Scan for the cell matching the given text and deliver its [X, Y] coordinate at center. 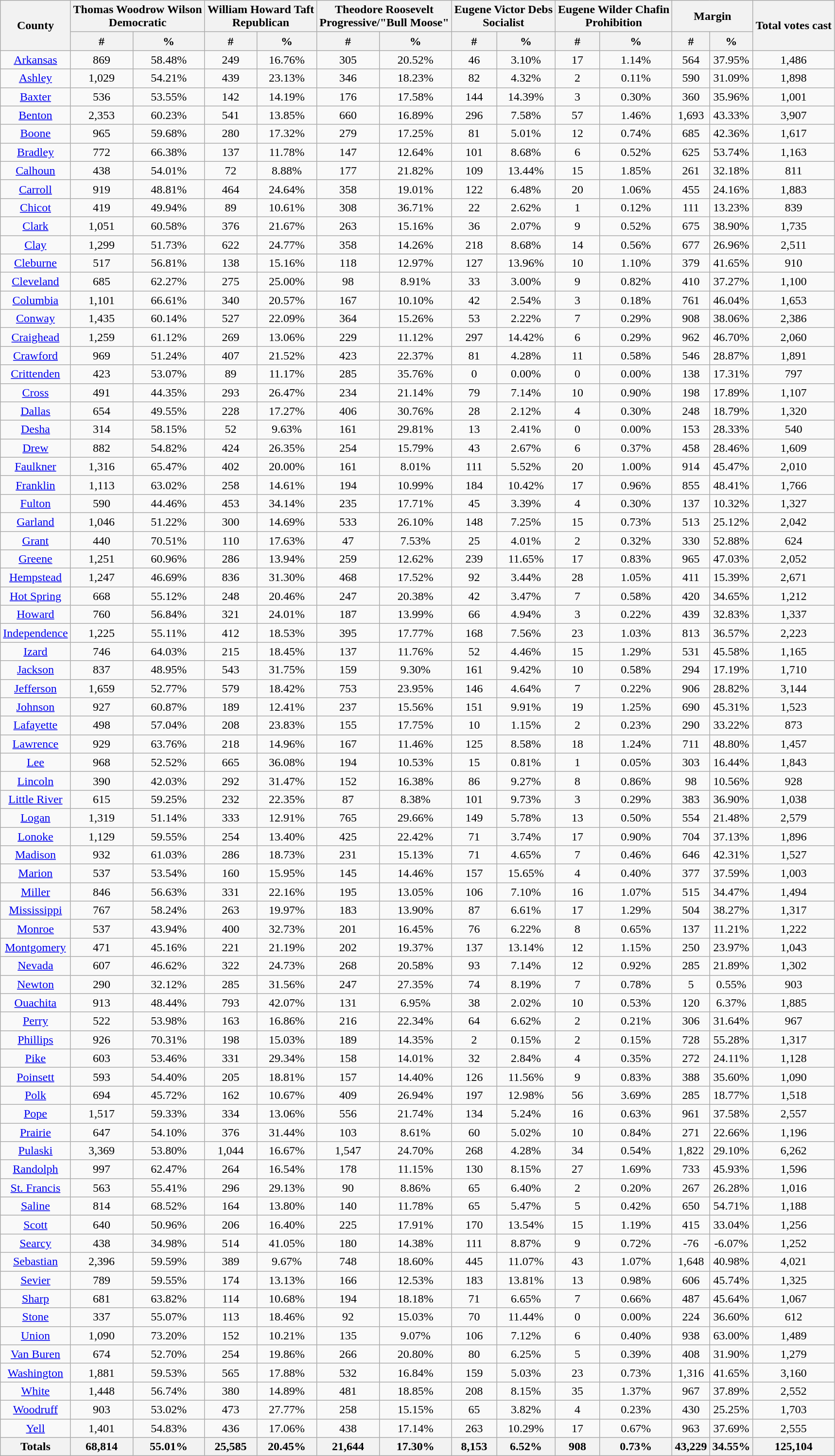
10.29% [526, 1428]
232 [230, 799]
Stone [35, 1317]
406 [348, 411]
37.69% [731, 1428]
1,299 [102, 244]
10.68% [287, 1299]
Theodore RooseveltProgressive/"Bull Moose" [384, 17]
18.53% [287, 633]
411 [691, 578]
5.24% [526, 1113]
22.66% [731, 1132]
25,585 [230, 1447]
3,160 [794, 1372]
1.46% [636, 115]
55.28% [731, 1040]
1,044 [230, 1151]
1,113 [102, 485]
Pope [35, 1113]
9.30% [415, 670]
63.02% [169, 485]
1,435 [102, 319]
388 [691, 1077]
7.25% [526, 522]
11.46% [415, 744]
16.40% [287, 1225]
1,486 [794, 60]
969 [102, 356]
513 [691, 522]
279 [348, 134]
25.12% [731, 522]
5.03% [526, 1372]
13.14% [526, 947]
60.14% [169, 319]
10.99% [415, 485]
0.53% [636, 1003]
Monroe [35, 929]
28.87% [731, 356]
0.42% [636, 1206]
47 [348, 541]
22.09% [287, 319]
468 [348, 578]
250 [691, 947]
59.59% [169, 1262]
58.15% [169, 429]
176 [348, 97]
13.40% [287, 836]
52.77% [169, 688]
16.89% [415, 115]
53.46% [169, 1058]
14.46% [415, 874]
2.12% [526, 411]
929 [102, 744]
86 [474, 781]
6.95% [415, 1003]
22.42% [415, 836]
187 [348, 615]
Crawford [35, 356]
29.13% [287, 1188]
13.99% [415, 615]
32.18% [731, 171]
962 [691, 337]
10.56% [731, 781]
2,052 [794, 559]
195 [348, 892]
410 [691, 282]
407 [230, 356]
Clark [35, 226]
-76 [691, 1243]
668 [102, 596]
53.80% [169, 1151]
72 [230, 171]
56.74% [169, 1391]
1,609 [794, 448]
1,843 [794, 762]
10.67% [287, 1095]
43.33% [731, 115]
164 [230, 1206]
26.28% [731, 1188]
142 [230, 97]
6.37% [731, 1003]
1,885 [794, 1003]
1,822 [691, 1151]
43,229 [691, 1447]
22.34% [415, 1021]
41.05% [287, 1243]
10.21% [287, 1336]
31.56% [287, 984]
Carroll [35, 189]
814 [102, 1206]
16.86% [287, 1021]
1.69% [636, 1169]
35.60% [731, 1077]
13.85% [287, 115]
1,617 [794, 134]
1,107 [794, 393]
1,547 [348, 1151]
52.88% [731, 541]
65.47% [169, 466]
1,256 [794, 1225]
409 [348, 1095]
294 [691, 670]
389 [230, 1262]
10.42% [526, 485]
464 [230, 189]
3.00% [526, 282]
53.54% [169, 874]
31.09% [731, 78]
148 [474, 522]
34 [577, 1151]
14.42% [526, 337]
239 [474, 559]
51.14% [169, 818]
3,907 [794, 115]
17.88% [287, 1372]
0.12% [636, 207]
882 [102, 448]
2,557 [794, 1113]
12.98% [526, 1095]
5.47% [526, 1206]
29.81% [415, 429]
15.79% [415, 448]
322 [230, 966]
Grant [35, 541]
13.96% [526, 263]
3.47% [526, 596]
60 [474, 1132]
Greene [35, 559]
19.01% [415, 189]
20.00% [287, 466]
1.10% [636, 263]
Chicot [35, 207]
221 [230, 947]
18.79% [731, 411]
54.40% [169, 1077]
746 [102, 651]
122 [474, 189]
48.95% [169, 670]
18.81% [287, 1077]
8.91% [415, 282]
70.51% [169, 541]
415 [691, 1225]
180 [348, 1243]
45.74% [731, 1280]
481 [348, 1391]
527 [230, 319]
27.35% [415, 984]
17.19% [731, 670]
531 [691, 651]
228 [230, 411]
21.82% [415, 171]
1,001 [794, 97]
30.76% [415, 411]
675 [691, 226]
533 [348, 522]
1,337 [794, 615]
3.39% [526, 503]
1,029 [102, 78]
42.03% [169, 781]
Sharp [35, 1299]
35 [577, 1391]
58.24% [169, 910]
36.60% [731, 1317]
17.63% [287, 541]
60.58% [169, 226]
12.41% [287, 707]
Jackson [35, 670]
19.86% [287, 1354]
19.97% [287, 910]
66.38% [169, 152]
Marion [35, 874]
11.56% [526, 1077]
346 [348, 78]
0.66% [636, 1299]
308 [348, 207]
140 [348, 1206]
546 [691, 356]
82 [474, 78]
54.71% [731, 1206]
2,511 [794, 244]
St. Francis [35, 1188]
390 [102, 781]
59.53% [169, 1372]
12.91% [287, 818]
11.15% [415, 1169]
54.01% [169, 171]
1,653 [794, 300]
266 [348, 1354]
45.16% [169, 947]
1,038 [794, 799]
0.65% [636, 929]
17.14% [415, 1428]
793 [230, 1003]
400 [230, 929]
118 [348, 263]
18.18% [415, 1299]
155 [348, 725]
622 [230, 244]
29.34% [287, 1058]
1,703 [794, 1409]
45.31% [731, 707]
Eugene Victor DebsSocialist [504, 17]
906 [691, 688]
0.63% [636, 1113]
54.21% [169, 78]
Benton [35, 115]
60.96% [169, 559]
10.53% [415, 762]
2,671 [794, 578]
Miller [35, 892]
55.11% [169, 633]
1,046 [102, 522]
22.16% [287, 892]
1,302 [794, 966]
Montgomery [35, 947]
54.10% [169, 1132]
Polk [35, 1095]
93 [474, 966]
79 [474, 393]
125,104 [794, 1447]
1,100 [794, 282]
Drew [35, 448]
62.47% [169, 1169]
321 [230, 615]
135 [348, 1336]
674 [102, 1354]
33.04% [731, 1225]
36 [474, 226]
612 [794, 1317]
Lawrence [35, 744]
0.46% [636, 855]
37.13% [731, 836]
17.52% [415, 578]
55.07% [169, 1317]
0.92% [636, 966]
647 [102, 1132]
2,386 [794, 319]
9.42% [526, 670]
938 [691, 1336]
55.41% [169, 1188]
2.07% [526, 226]
224 [691, 1317]
16.45% [415, 929]
Sevier [35, 1280]
32.12% [169, 984]
28.82% [731, 688]
0.96% [636, 485]
2,010 [794, 466]
269 [230, 337]
419 [102, 207]
2.22% [526, 319]
Independence [35, 633]
17.91% [415, 1225]
25.00% [287, 282]
0.35% [636, 1058]
22.37% [415, 356]
31.90% [731, 1354]
15.39% [731, 578]
36.08% [287, 762]
17.31% [731, 374]
68.52% [169, 1206]
3.74% [526, 836]
16.67% [287, 1151]
1,016 [794, 1188]
125 [474, 744]
1,247 [102, 578]
14.19% [287, 97]
440 [102, 541]
110 [230, 541]
45.58% [731, 651]
113 [230, 1317]
563 [102, 1188]
37.89% [731, 1391]
Bradley [35, 152]
914 [691, 466]
2,060 [794, 337]
264 [230, 1169]
17.25% [415, 134]
216 [348, 1021]
Lincoln [35, 781]
21.19% [287, 947]
436 [230, 1428]
Totals [35, 1447]
59.68% [169, 134]
Union [35, 1336]
7.58% [526, 115]
1,881 [102, 1372]
53.02% [169, 1409]
855 [691, 485]
Newton [35, 984]
19 [577, 707]
1,279 [794, 1354]
32 [474, 1058]
8.61% [415, 1132]
48.41% [731, 485]
38.27% [731, 910]
Cross [35, 393]
1,766 [794, 485]
Poinsett [35, 1077]
46.62% [169, 966]
487 [691, 1299]
64.03% [169, 651]
690 [691, 707]
593 [102, 1077]
61.12% [169, 337]
1,489 [794, 1336]
14.35% [415, 1040]
1,448 [102, 1391]
151 [474, 707]
Izard [35, 651]
County [35, 25]
Eugene Wilder ChafinProhibition [614, 17]
31.75% [287, 670]
26.35% [287, 448]
625 [691, 152]
665 [230, 762]
178 [348, 1169]
Madison [35, 855]
445 [474, 1262]
127 [474, 263]
748 [348, 1262]
540 [794, 429]
932 [102, 855]
16.44% [731, 762]
0.11% [636, 78]
18.23% [415, 78]
10.10% [415, 300]
163 [230, 1021]
1,043 [794, 947]
303 [691, 762]
206 [230, 1225]
1,896 [794, 836]
42.36% [731, 134]
9.07% [415, 1336]
Crittenden [35, 374]
Arkansas [35, 60]
498 [102, 725]
1,259 [102, 337]
0.05% [636, 762]
Logan [35, 818]
694 [102, 1095]
162 [230, 1095]
14.40% [415, 1077]
1,196 [794, 1132]
48.44% [169, 1003]
267 [691, 1188]
0.18% [636, 300]
57.04% [169, 725]
Columbia [35, 300]
Total votes cast [794, 25]
28.33% [731, 429]
13.90% [415, 910]
305 [348, 60]
14.89% [287, 1391]
21.52% [287, 356]
16.38% [415, 781]
26.94% [415, 1095]
62.27% [169, 282]
0.39% [636, 1354]
2.84% [526, 1058]
18.73% [287, 855]
45 [474, 503]
650 [691, 1206]
47.03% [731, 559]
Hempstead [35, 578]
9.73% [526, 799]
63.82% [169, 1299]
42.07% [287, 1003]
Faulkner [35, 466]
9.27% [526, 781]
272 [691, 1058]
13.13% [287, 1280]
615 [102, 799]
44.46% [169, 503]
1,327 [794, 503]
0.86% [636, 781]
17.06% [287, 1428]
23.97% [731, 947]
Conway [35, 319]
34.55% [731, 1447]
453 [230, 503]
23.95% [415, 688]
158 [348, 1058]
31.64% [731, 1021]
1.25% [636, 707]
565 [230, 1372]
0.81% [526, 762]
17.58% [415, 97]
131 [348, 1003]
144 [474, 97]
1,648 [691, 1262]
37.59% [731, 874]
646 [691, 855]
14.26% [415, 244]
60.23% [169, 115]
31.44% [287, 1132]
8.01% [415, 466]
607 [102, 966]
624 [794, 541]
24.70% [415, 1151]
873 [794, 725]
997 [102, 1169]
869 [102, 60]
63.76% [169, 744]
0.74% [636, 134]
Scott [35, 1225]
275 [230, 282]
90 [348, 1188]
51.73% [169, 244]
56.84% [169, 615]
229 [348, 337]
20.52% [415, 60]
846 [102, 892]
926 [102, 1040]
Nevada [35, 966]
20.57% [287, 300]
145 [348, 874]
18.60% [415, 1262]
29.66% [415, 818]
603 [102, 1058]
46 [474, 60]
Dallas [35, 411]
11.12% [415, 337]
55.12% [169, 596]
34.65% [731, 596]
3.82% [526, 1409]
1,710 [794, 670]
13.44% [526, 171]
1,527 [794, 855]
0.72% [636, 1243]
17.77% [415, 633]
564 [691, 60]
5.01% [526, 134]
12.64% [415, 152]
2.67% [526, 448]
36.90% [731, 799]
6.61% [526, 910]
1,883 [794, 189]
Cleveland [35, 282]
249 [230, 60]
1,596 [794, 1169]
9.63% [287, 429]
919 [102, 189]
18 [577, 744]
20.45% [287, 1447]
202 [348, 947]
360 [691, 97]
51.22% [169, 522]
37.58% [731, 1113]
Woodruff [35, 1409]
53.74% [731, 152]
146 [474, 688]
1,518 [794, 1095]
4,021 [794, 1262]
36.57% [731, 633]
11.44% [526, 1317]
293 [230, 393]
6.52% [526, 1447]
149 [474, 818]
234 [348, 393]
45.72% [169, 1095]
21.74% [415, 1113]
45.47% [731, 466]
-6.07% [731, 1243]
109 [474, 171]
32.73% [287, 929]
Pike [35, 1058]
35.96% [731, 97]
Hot Spring [35, 596]
654 [102, 411]
2.62% [526, 207]
31.30% [287, 578]
Lee [35, 762]
15.15% [415, 1409]
2,552 [794, 1391]
4.65% [526, 855]
14 [577, 244]
59.25% [169, 799]
16.84% [415, 1372]
471 [102, 947]
1,320 [794, 411]
395 [348, 633]
536 [102, 97]
Johnson [35, 707]
36.71% [415, 207]
9.67% [287, 1262]
16.54% [287, 1169]
1,101 [102, 300]
201 [348, 929]
53.98% [169, 1021]
2,353 [102, 115]
1,252 [794, 1243]
20.46% [287, 596]
2,396 [102, 1262]
11.17% [287, 374]
17.30% [415, 1447]
760 [102, 615]
504 [691, 910]
15.26% [415, 319]
21.48% [731, 818]
11.76% [415, 651]
59.33% [169, 1113]
26.47% [287, 393]
27 [577, 1169]
0.21% [636, 1021]
408 [691, 1354]
23.13% [287, 78]
William Howard TaftRepublican [261, 17]
681 [102, 1299]
1.03% [636, 633]
1,163 [794, 152]
1,251 [102, 559]
130 [474, 1169]
White [35, 1391]
5.52% [526, 466]
0.55% [731, 984]
205 [230, 1077]
52.70% [169, 1354]
1,165 [794, 651]
Ouachita [35, 1003]
5.78% [526, 818]
2,555 [794, 1428]
53.55% [169, 97]
0.37% [636, 448]
458 [691, 448]
10.61% [287, 207]
927 [102, 707]
961 [691, 1113]
1.24% [636, 744]
1.06% [636, 189]
1,693 [691, 115]
2,223 [794, 633]
160 [230, 874]
197 [474, 1095]
16.76% [287, 60]
1,898 [794, 78]
12.97% [415, 263]
43.94% [169, 929]
Desha [35, 429]
2.02% [526, 1003]
13.80% [287, 1206]
677 [691, 244]
48.80% [731, 744]
660 [348, 115]
38 [474, 1003]
15.13% [415, 855]
15.56% [415, 707]
1,523 [794, 707]
6.25% [526, 1354]
237 [348, 707]
20.80% [415, 1354]
0.20% [636, 1188]
8.88% [287, 171]
170 [474, 1225]
Phillips [35, 1040]
2.41% [526, 429]
74 [474, 984]
1.05% [636, 578]
8.87% [526, 1243]
17.71% [415, 503]
1.14% [636, 60]
Thomas Woodrow WilsonDemocratic [138, 17]
514 [230, 1243]
15.65% [526, 874]
8,153 [474, 1447]
Prairie [35, 1132]
0.84% [636, 1132]
134 [474, 1113]
1,494 [794, 892]
13.81% [526, 1280]
711 [691, 744]
420 [691, 596]
26.96% [731, 244]
Van Buren [35, 1354]
733 [691, 1169]
Sebastian [35, 1262]
Baxter [35, 97]
1,517 [102, 1113]
13.94% [287, 559]
26.10% [415, 522]
541 [230, 115]
340 [230, 300]
70 [474, 1317]
1.19% [636, 1225]
425 [348, 836]
0.32% [636, 541]
0.98% [636, 1280]
3,144 [794, 688]
38.06% [731, 319]
772 [102, 152]
Mississippi [35, 910]
640 [102, 1225]
18.46% [287, 1317]
38.90% [731, 226]
34.98% [169, 1243]
532 [348, 1372]
Randolph [35, 1169]
63.00% [731, 1336]
8.19% [526, 984]
58.48% [169, 60]
21,644 [348, 1447]
333 [230, 818]
14.69% [287, 522]
12.62% [415, 559]
839 [794, 207]
33.22% [731, 725]
48.81% [169, 189]
1,128 [794, 1058]
Fulton [35, 503]
543 [230, 670]
13.23% [731, 207]
455 [691, 189]
Craighead [35, 337]
Calhoun [35, 171]
53 [474, 319]
20.58% [415, 966]
153 [691, 429]
4.01% [526, 541]
789 [102, 1280]
64 [474, 1021]
517 [102, 263]
4.94% [526, 615]
1.85% [636, 171]
54.83% [169, 1428]
761 [691, 300]
45.64% [731, 1299]
21.67% [287, 226]
12.53% [415, 1280]
49.55% [169, 411]
Ashley [35, 78]
1,325 [794, 1280]
29.10% [731, 1151]
522 [102, 1021]
53.07% [169, 374]
380 [230, 1391]
314 [102, 429]
37.95% [731, 60]
24.73% [287, 966]
6.48% [526, 189]
34.14% [287, 503]
913 [102, 1003]
430 [691, 1409]
54.82% [169, 448]
910 [794, 263]
364 [348, 319]
40.98% [731, 1262]
184 [474, 485]
15.95% [287, 874]
22.35% [287, 799]
14.61% [287, 485]
35.76% [415, 374]
6.22% [526, 929]
51.24% [169, 356]
728 [691, 1040]
166 [348, 1280]
0.67% [636, 1428]
11.07% [526, 1262]
767 [102, 910]
3.44% [526, 578]
6.40% [526, 1188]
928 [794, 781]
330 [691, 541]
412 [230, 633]
55.01% [169, 1447]
606 [691, 1280]
49.94% [169, 207]
37.27% [731, 282]
280 [230, 134]
0.78% [636, 984]
271 [691, 1132]
46.69% [169, 578]
215 [230, 651]
8.38% [415, 799]
554 [691, 818]
402 [230, 466]
Little River [35, 799]
261 [691, 171]
5.02% [526, 1132]
2,579 [794, 818]
73.20% [169, 1336]
0.50% [636, 818]
473 [230, 1409]
11.65% [526, 559]
424 [230, 448]
68,814 [102, 1447]
3,369 [102, 1151]
21.89% [731, 966]
11 [577, 356]
383 [691, 799]
1,891 [794, 356]
1,457 [794, 744]
3.10% [526, 60]
765 [348, 818]
24.16% [731, 189]
Saline [35, 1206]
579 [230, 688]
17.75% [415, 725]
126 [474, 1077]
76 [474, 929]
Pulaski [35, 1151]
14.39% [526, 97]
963 [691, 1428]
704 [691, 836]
14.01% [415, 1058]
1,222 [794, 929]
9.91% [526, 707]
27.77% [287, 1409]
52.52% [169, 762]
28.46% [731, 448]
174 [230, 1280]
1,003 [794, 874]
34.47% [731, 892]
292 [230, 781]
22 [474, 207]
33 [474, 282]
0.56% [636, 244]
2.54% [526, 300]
7.10% [526, 892]
Franklin [35, 485]
Jefferson [35, 688]
18.45% [287, 651]
837 [102, 670]
1,051 [102, 226]
56.63% [169, 892]
1,188 [794, 1206]
50.96% [169, 1225]
Cleburne [35, 263]
17.89% [731, 393]
4.64% [526, 688]
23.83% [287, 725]
6.65% [526, 1299]
235 [348, 503]
25.25% [731, 1409]
1,225 [102, 633]
813 [691, 633]
147 [348, 152]
753 [348, 688]
491 [102, 393]
836 [230, 578]
337 [102, 1317]
2,042 [794, 522]
Lonoke [35, 836]
18.85% [415, 1391]
300 [230, 522]
14.38% [415, 1243]
6.62% [526, 1021]
57 [577, 115]
515 [691, 892]
1,067 [794, 1299]
4.32% [526, 78]
13.05% [415, 892]
Garland [35, 522]
17.32% [287, 134]
811 [794, 171]
Howard [35, 615]
32.83% [731, 615]
11.21% [731, 929]
46.04% [731, 300]
56 [577, 1095]
Washington [35, 1372]
225 [348, 1225]
24.64% [287, 189]
56.81% [169, 263]
24.11% [731, 1058]
8.58% [526, 744]
70.31% [169, 1040]
1.00% [636, 466]
17.27% [287, 411]
Boone [35, 134]
13.54% [526, 1225]
0.82% [636, 282]
31.47% [287, 781]
14.96% [287, 744]
1,401 [102, 1428]
7.56% [526, 633]
0.54% [636, 1151]
1,659 [102, 688]
3.69% [636, 1095]
797 [794, 374]
114 [230, 1299]
7.53% [415, 541]
61.03% [169, 855]
21.14% [415, 393]
42.31% [731, 855]
7.12% [526, 1336]
Margin [713, 17]
968 [102, 762]
80 [474, 1354]
Lafayette [35, 725]
44.35% [169, 393]
10.32% [731, 503]
66.61% [169, 300]
103 [348, 1132]
1,735 [794, 226]
25 [474, 541]
Clay [35, 244]
18.77% [731, 1095]
60.87% [169, 707]
20.38% [415, 596]
297 [474, 337]
24.77% [287, 244]
Yell [35, 1428]
45.93% [731, 1169]
Searcy [35, 1243]
334 [230, 1113]
4.46% [526, 651]
231 [348, 855]
259 [348, 559]
177 [348, 171]
1,319 [102, 818]
377 [691, 874]
66 [474, 615]
120 [691, 1003]
556 [348, 1113]
8.86% [415, 1188]
306 [691, 1021]
46.70% [731, 337]
1,129 [102, 836]
1,212 [794, 596]
6,262 [794, 1151]
168 [474, 633]
19.37% [415, 947]
24.01% [287, 615]
Perry [35, 1021]
1.37% [636, 1391]
379 [691, 263]
18.42% [287, 688]
